Locate the cell with the specified text and output its [X, Y] center coordinate. 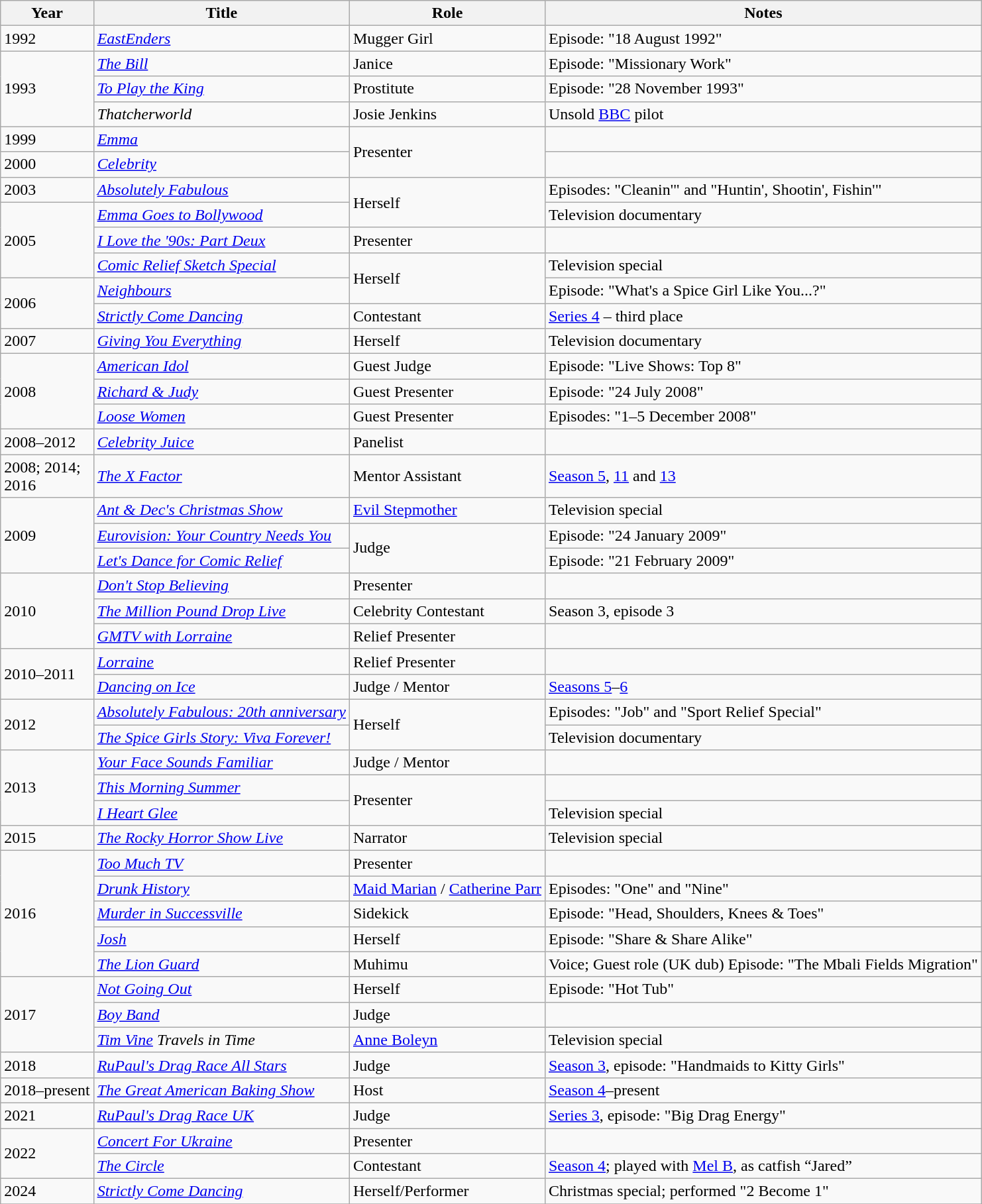
Year [47, 13]
Anne Boleyn [447, 1040]
2006 [47, 303]
Loose Women [221, 417]
Giving You Everything [221, 341]
2000 [47, 164]
Prostitute [447, 89]
Christmas special; performed "2 Become 1" [763, 1191]
2022 [47, 1153]
RuPaul's Drag Race All Stars [221, 1065]
Too Much TV [221, 863]
Ant & Dec's Christmas Show [221, 510]
Dancing on Ice [221, 686]
2018–present [47, 1090]
Boy Band [221, 1014]
The Spice Girls Story: Viva Forever! [221, 738]
Season 3, episode 3 [763, 611]
EastEnders [221, 38]
2008 [47, 392]
Don't Stop Believing [221, 586]
Not Going Out [221, 989]
2007 [47, 341]
Unsold BBC pilot [763, 114]
2018 [47, 1065]
Absolutely Fabulous: 20th anniversary [221, 712]
To Play the King [221, 89]
2017 [47, 1014]
2015 [47, 838]
Evil Stepmother [447, 510]
Neighbours [221, 290]
Celebrity [221, 164]
2010–2011 [47, 674]
Title [221, 13]
Episode: "What's a Spice Girl Like You...?" [763, 290]
Lorraine [221, 661]
Mentor Assistant [447, 476]
Episodes: "Job" and "Sport Relief Special" [763, 712]
The X Factor [221, 476]
2003 [47, 190]
Episode: "21 February 2009" [763, 561]
Season 5, 11 and 13 [763, 476]
Comic Relief Sketch Special [221, 265]
The Lion Guard [221, 964]
Herself/Performer [447, 1191]
2012 [47, 724]
Episode: "Live Shows: Top 8" [763, 366]
2010 [47, 611]
Muhimu [447, 964]
Role [447, 13]
Celebrity Juice [221, 442]
Narrator [447, 838]
Episode: "24 January 2009" [763, 535]
Episodes: "Cleanin'" and "Huntin', Shootin', Fishin'" [763, 190]
Emma [221, 139]
The Circle [221, 1166]
Series 3, episode: "Big Drag Energy" [763, 1115]
2008; 2014;2016 [47, 476]
2024 [47, 1191]
Absolutely Fabulous [221, 190]
GMTV with Lorraine [221, 636]
Episode: "Head, Shoulders, Knees & Toes" [763, 914]
Season 4–present [763, 1090]
Episodes: "One" and "Nine" [763, 889]
The Great American Baking Show [221, 1090]
Eurovision: Your Country Needs You [221, 535]
Concert For Ukraine [221, 1140]
Maid Marian / Catherine Parr [447, 889]
1999 [47, 139]
2009 [47, 535]
Murder in Successville [221, 914]
Season 3, episode: "Handmaids to Kitty Girls" [763, 1065]
Your Face Sounds Familiar [221, 763]
Episode: "Hot Tub" [763, 989]
The Rocky Horror Show Live [221, 838]
Episodes: "1–5 December 2008" [763, 417]
Sidekick [447, 914]
Emma Goes to Bollywood [221, 215]
Seasons 5–6 [763, 686]
2008–2012 [47, 442]
Episode: "Share & Share Alike" [763, 939]
Episode: "Missionary Work" [763, 64]
2005 [47, 240]
2021 [47, 1115]
The Bill [221, 64]
This Morning Summer [221, 788]
Janice [447, 64]
Episode: "18 August 1992" [763, 38]
I Love the '90s: Part Deux [221, 240]
Thatcherworld [221, 114]
1993 [47, 89]
The Million Pound Drop Live [221, 611]
Tim Vine Travels in Time [221, 1040]
Josh [221, 939]
2016 [47, 914]
Notes [763, 13]
Season 4; played with Mel B, as catfish “Jared” [763, 1166]
Mugger Girl [447, 38]
Episode: "28 November 1993" [763, 89]
I Heart Glee [221, 813]
Voice; Guest role (UK dub) Episode: "The Mbali Fields Migration" [763, 964]
RuPaul's Drag Race UK [221, 1115]
Panelist [447, 442]
1992 [47, 38]
Host [447, 1090]
Drunk History [221, 889]
Guest Judge [447, 366]
American Idol [221, 366]
Celebrity Contestant [447, 611]
Episode: "24 July 2008" [763, 392]
Richard & Judy [221, 392]
Let's Dance for Comic Relief [221, 561]
Series 4 – third place [763, 316]
2013 [47, 788]
Josie Jenkins [447, 114]
